Output the (X, Y) coordinate of the center of the cell containing the given text.  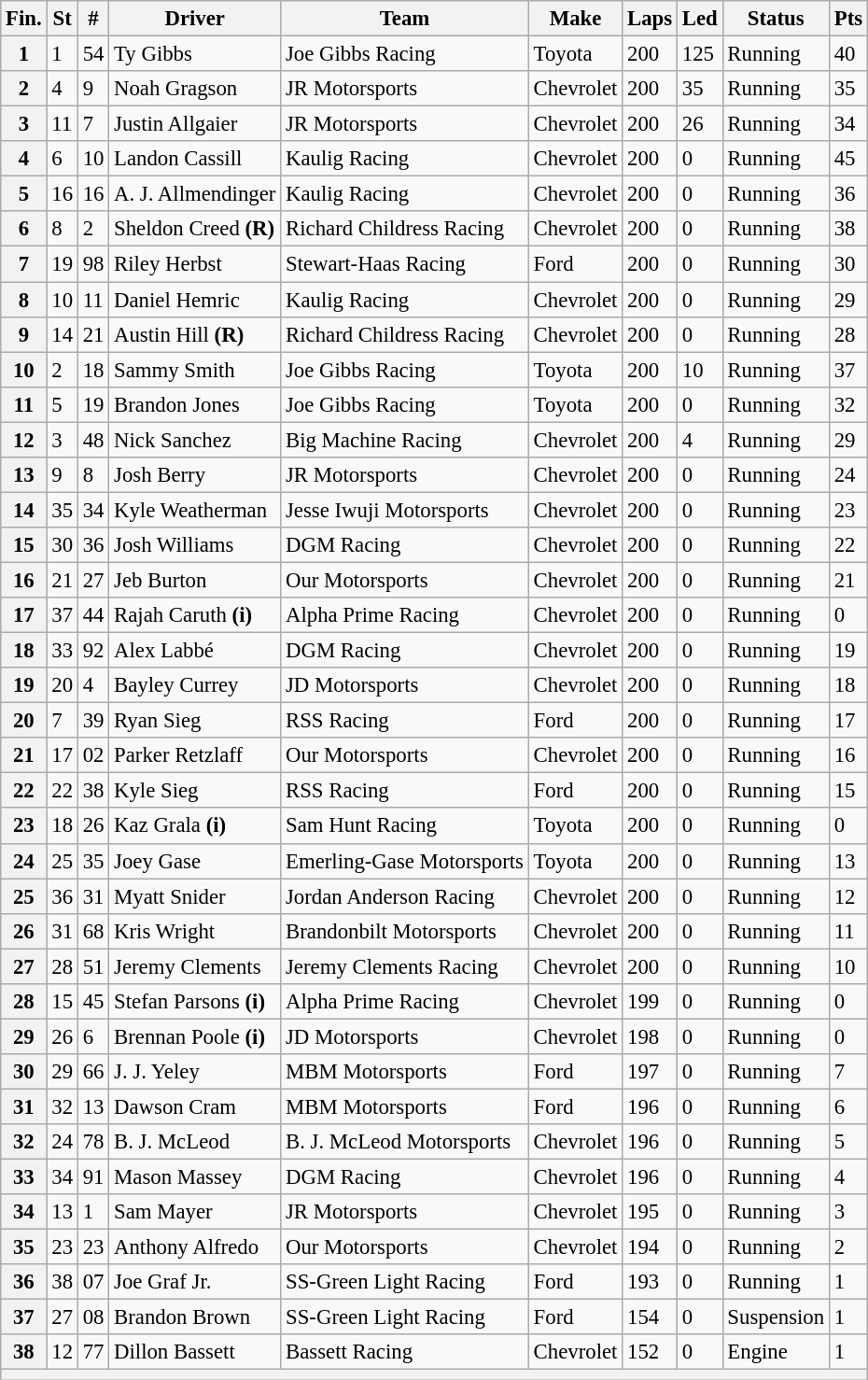
44 (93, 615)
Ryan Sieg (195, 721)
Landon Cassill (195, 159)
Sam Mayer (195, 1212)
92 (93, 651)
Pts (847, 19)
48 (93, 440)
199 (650, 1002)
08 (93, 1317)
Jeb Burton (195, 580)
B. J. McLeod (195, 1142)
Joey Gase (195, 861)
Justin Allgaier (195, 124)
Emerling-Gase Motorsports (405, 861)
Mason Massey (195, 1177)
78 (93, 1142)
Brennan Poole (i) (195, 1036)
91 (93, 1177)
St (62, 19)
Myatt Snider (195, 896)
Jesse Iwuji Motorsports (405, 510)
77 (93, 1353)
Sam Hunt Racing (405, 826)
195 (650, 1212)
J. J. Yeley (195, 1072)
154 (650, 1317)
125 (700, 54)
198 (650, 1036)
Parker Retzlaff (195, 755)
Fin. (24, 19)
194 (650, 1247)
Jordan Anderson Racing (405, 896)
Kris Wright (195, 931)
Brandonbilt Motorsports (405, 931)
193 (650, 1282)
Ty Gibbs (195, 54)
Dillon Bassett (195, 1353)
Sheldon Creed (R) (195, 229)
Nick Sanchez (195, 440)
Alex Labbé (195, 651)
Noah Gragson (195, 89)
66 (93, 1072)
Team (405, 19)
Riley Herbst (195, 264)
Joe Graf Jr. (195, 1282)
68 (93, 931)
Led (700, 19)
Josh Berry (195, 475)
51 (93, 966)
Engine (776, 1353)
Austin Hill (R) (195, 334)
Kyle Sieg (195, 791)
Stewart-Haas Racing (405, 264)
02 (93, 755)
A. J. Allmendinger (195, 194)
Stefan Parsons (i) (195, 1002)
Josh Williams (195, 545)
# (93, 19)
Daniel Hemric (195, 300)
Dawson Cram (195, 1106)
Suspension (776, 1317)
Bassett Racing (405, 1353)
Make (575, 19)
Brandon Jones (195, 404)
Big Machine Racing (405, 440)
40 (847, 54)
Bayley Currey (195, 685)
Driver (195, 19)
07 (93, 1282)
54 (93, 54)
152 (650, 1353)
Kaz Grala (i) (195, 826)
Laps (650, 19)
B. J. McLeod Motorsports (405, 1142)
98 (93, 264)
39 (93, 721)
Kyle Weatherman (195, 510)
Brandon Brown (195, 1317)
Jeremy Clements (195, 966)
Jeremy Clements Racing (405, 966)
Anthony Alfredo (195, 1247)
Rajah Caruth (i) (195, 615)
Status (776, 19)
Sammy Smith (195, 370)
197 (650, 1072)
